For the text-containing cell, return its midpoint in (X, Y) coordinate format. 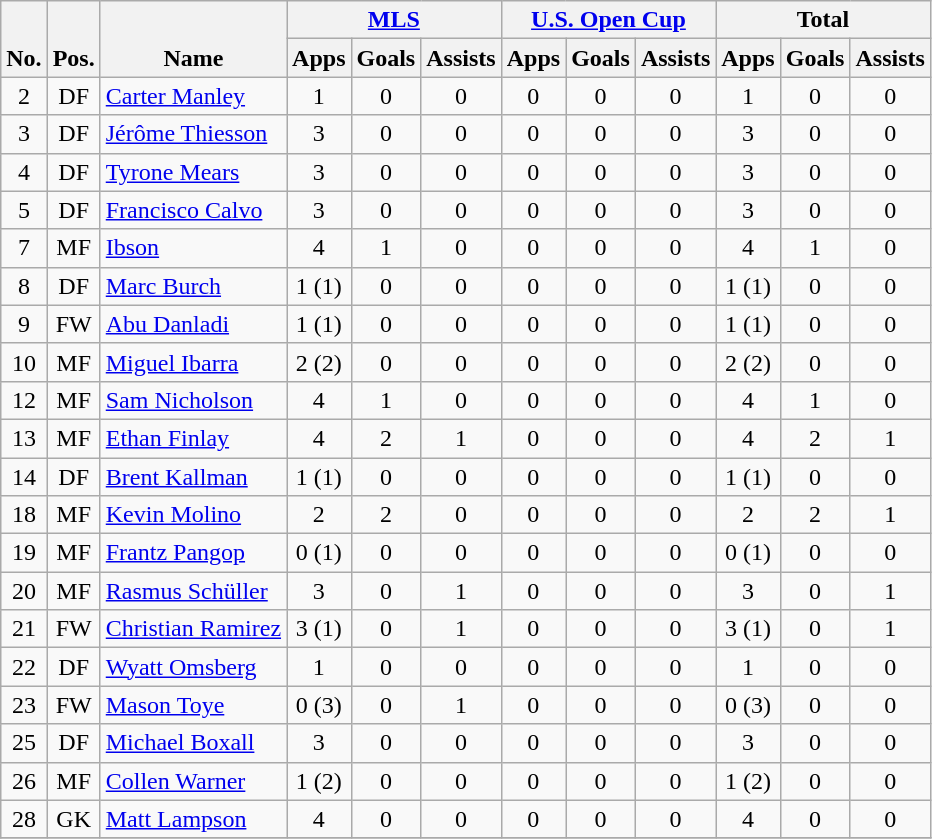
Matt Lampson (193, 819)
10 (24, 362)
19 (24, 553)
Ethan Finlay (193, 438)
Ibson (193, 248)
8 (24, 286)
Abu Danladi (193, 324)
Name (193, 39)
Francisco Calvo (193, 210)
Carter Manley (193, 96)
Wyatt Omsberg (193, 667)
Frantz Pangop (193, 553)
GK (74, 819)
26 (24, 781)
18 (24, 515)
Sam Nicholson (193, 400)
Miguel Ibarra (193, 362)
U.S. Open Cup (608, 20)
Jérôme Thiesson (193, 134)
Collen Warner (193, 781)
22 (24, 667)
12 (24, 400)
21 (24, 629)
Pos. (74, 39)
Mason Toye (193, 705)
14 (24, 477)
25 (24, 743)
7 (24, 248)
5 (24, 210)
Total (824, 20)
28 (24, 819)
23 (24, 705)
9 (24, 324)
Brent Kallman (193, 477)
No. (24, 39)
MLS (394, 20)
Christian Ramirez (193, 629)
20 (24, 591)
Kevin Molino (193, 515)
13 (24, 438)
Marc Burch (193, 286)
Tyrone Mears (193, 172)
Michael Boxall (193, 743)
Rasmus Schüller (193, 591)
